Output the [x, y] coordinate of the center of the cell containing the given text.  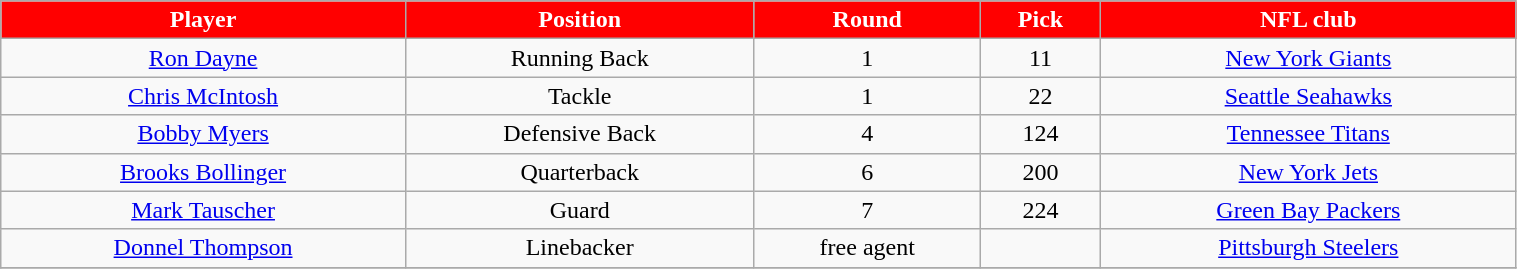
free agent [867, 248]
NFL club [1308, 20]
6 [867, 172]
Tackle [580, 96]
Pick [1040, 20]
22 [1040, 96]
Quarterback [580, 172]
224 [1040, 210]
Ron Dayne [204, 58]
7 [867, 210]
Chris McIntosh [204, 96]
4 [867, 134]
124 [1040, 134]
Round [867, 20]
Seattle Seahawks [1308, 96]
Guard [580, 210]
Tennessee Titans [1308, 134]
Position [580, 20]
Green Bay Packers [1308, 210]
Running Back [580, 58]
Bobby Myers [204, 134]
11 [1040, 58]
Linebacker [580, 248]
New York Giants [1308, 58]
Defensive Back [580, 134]
Mark Tauscher [204, 210]
200 [1040, 172]
Player [204, 20]
Pittsburgh Steelers [1308, 248]
Brooks Bollinger [204, 172]
Donnel Thompson [204, 248]
New York Jets [1308, 172]
